Extract the (X, Y) coordinate from the center of the cell holding the provided text.  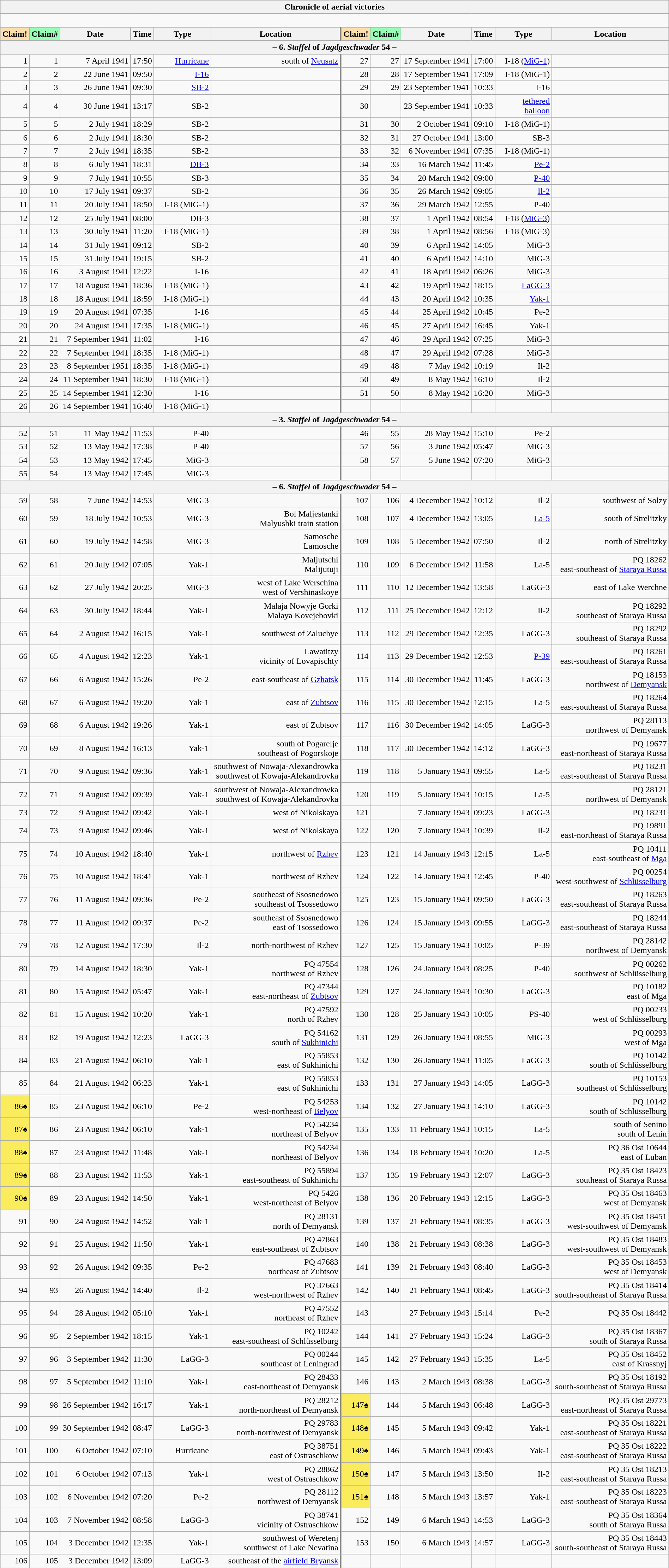
2 September 1942 (95, 1336)
20 July 1941 (95, 205)
12:45 (483, 876)
148 (386, 1497)
PQ 35 Ost 18414 south-southeast of Staraya Russa (610, 1290)
5 December 1942 (436, 542)
PQ 35 Ost 18463 west of Demyansk (610, 1198)
09:05 (483, 191)
PQ 47552 northeast of Rzhev (276, 1313)
11:10 (142, 1382)
22 June 1941 (95, 74)
PQ 28142 northwest of Demyansk (610, 946)
20 February 1943 (436, 1198)
08:56 (483, 232)
PQ 28121 northwest of Demyansk (610, 794)
east of Lake Werchne (610, 588)
south of Neusatz (276, 61)
149♠ (356, 1451)
MaljutschiMalijutuji (276, 564)
15:35 (483, 1359)
08:40 (483, 1267)
PS-40 (524, 1014)
28 May 1942 (436, 433)
18:41 (142, 876)
PQ 55894 east-southeast of Sukhinichi (276, 1175)
PQ 35 Ost 18192 south-southeast of Staraya Russa (610, 1382)
PQ 54253 west-northeast of Belyov (276, 1107)
147♠ (356, 1405)
08:25 (483, 968)
11 February 1943 (436, 1129)
08:47 (142, 1428)
14 August 1942 (95, 968)
PQ 10411 east-southeast of Mga (610, 854)
PQ 35 Ost 18483 west-southwest of Demyansk (610, 1244)
26 March 1942 (436, 191)
14:58 (142, 542)
12:53 (483, 656)
14:40 (142, 1290)
north-northwest of Rzhev (276, 946)
PQ 10153southeast of Schlüsselburg (610, 1083)
PQ 28212 north-northeast of Demyansk (276, 1405)
7 July 1941 (95, 178)
PQ 47344 east-northeast of Zubtsov (276, 991)
PQ 00293 west of Mga (610, 1037)
10:53 (142, 518)
13:05 (483, 518)
24 August 1941 (95, 326)
east-southeast of Gzhatsk (276, 679)
19:15 (142, 258)
5 June 1942 (436, 460)
16:10 (483, 379)
PQ 28862 west of Ostraschkow (276, 1474)
11:20 (142, 232)
PQ 19891 east-northeast of Staraya Russa (610, 830)
87♠ (15, 1129)
8 August 1942 (95, 749)
09:39 (142, 794)
17:30 (142, 946)
16:45 (483, 326)
3 June 1942 (436, 447)
88 (44, 1175)
09:12 (142, 245)
10:19 (483, 366)
30 September 1942 (95, 1428)
11:50 (142, 1244)
08:55 (483, 1037)
PQ 18263 east-southeast of Staraya Russa (610, 900)
20 August 1941 (95, 312)
14:12 (483, 749)
17 July 1941 (95, 191)
12:22 (142, 272)
56 (386, 447)
20:25 (142, 588)
4 August 1942 (95, 656)
18:36 (142, 285)
southeast of Ssosnedowoeast of Tsossedowo (276, 922)
18:44 (142, 610)
08:45 (483, 1290)
11:02 (142, 339)
27 July 1942 (95, 588)
16:13 (142, 749)
12:30 (142, 393)
PQ 18264 east-southeast of Staraya Russa (610, 703)
PQ 28131 north of Demyansk (276, 1221)
south of Strelitzky (610, 518)
13:09 (142, 1561)
24 August 1942 (95, 1221)
25 July 1941 (95, 218)
150♠ (356, 1474)
12:55 (483, 205)
08:00 (142, 218)
PQ 28112 northwest of Demyansk (276, 1497)
18:40 (142, 854)
27 October 1941 (436, 137)
25 April 1942 (436, 312)
152 (356, 1520)
PQ 29783 north-northwest of Demyansk (276, 1428)
19 April 1942 (436, 285)
17:09 (483, 74)
12:12 (483, 610)
PQ 35 Ost 18221 east-southeast of Staraya Russa (610, 1428)
PQ 37663 west-northwest of Rzhev (276, 1290)
15:26 (142, 679)
11:30 (142, 1359)
19:26 (142, 725)
PQ 28433 east-northeast of Demyansk (276, 1382)
PQ 35 Ost 18453 west of Demyansk (610, 1267)
16:17 (142, 1405)
PQ 54162 south of Sukhinichi (276, 1037)
86 (44, 1129)
09:35 (142, 1267)
16:20 (483, 393)
14:50 (142, 1198)
Bol MaljestankiMalyushki train station (276, 518)
south of Seninosouth of Lenin (610, 1129)
PQ 35 Ost 18443 south-southeast of Staraya Russa (610, 1543)
10:35 (483, 299)
PQ 47554 northwest of Rzhev (276, 968)
87 (44, 1152)
18:31 (142, 164)
8 September 1951 (95, 366)
11:48 (142, 1152)
southeast of the airfield Bryansk (276, 1561)
08:54 (483, 218)
09:23 (483, 812)
3 August 1941 (95, 272)
west of Lake Werschinawest of Vershinaskoye (276, 588)
149 (386, 1520)
13:17 (142, 106)
06:23 (142, 1083)
PQ 00262 southwest of Schlüsselburg (610, 968)
PQ 18261 east-southeast of Staraya Russa (610, 656)
PQ 00233 west of Schlüsselburg (610, 1014)
07:50 (483, 542)
13:50 (483, 1474)
6 November 1941 (436, 151)
19:20 (142, 703)
7 April 1941 (95, 61)
11 May 1942 (95, 433)
09:10 (483, 124)
17:00 (483, 61)
10:39 (483, 830)
3 September 1942 (95, 1359)
southeast of Ssosnedowosoutheast of Tsossedowo (276, 900)
PQ 35 Ost 18423 southeast of Staraya Russa (610, 1175)
southwest of Weretenjsouthwest of Lake Nevatina (276, 1543)
148♠ (356, 1428)
07:13 (142, 1474)
150 (386, 1543)
PQ 18231 east-southeast of Staraya Russa (610, 771)
07:28 (483, 352)
09:00 (483, 178)
2 March 1943 (436, 1382)
Malaja Nowyje GorkiMalaya Kovejebovki (276, 610)
26 September 1942 (95, 1405)
07:25 (483, 339)
19 August 1942 (95, 1037)
PQ 35 Ost 29773 east-northeast of Staraya Russa (610, 1405)
12 December 1942 (436, 588)
151♠ (356, 1497)
5 September 1942 (95, 1382)
18 April 1942 (436, 272)
153 (356, 1543)
– 3. Staffel of Jagdgeschwader 54 – (334, 420)
PQ 5426 west-northeast of Belyov (276, 1198)
7 May 1942 (436, 366)
16 March 1942 (436, 164)
PQ 35 Ost 18364 south of Staraya Russa (610, 1520)
10:55 (142, 178)
PQ 00254 west-southwest of Schlüsselburg (610, 876)
86♠ (15, 1107)
18:59 (142, 299)
PQ 38741vicinity of Ostraschkow (276, 1520)
SamoscheLamosche (276, 542)
2 August 1942 (95, 633)
13:00 (483, 137)
19 July 1942 (95, 542)
10:30 (483, 991)
15:14 (483, 1313)
20 March 1942 (436, 178)
15:10 (483, 433)
18:29 (142, 124)
PQ 35 Ost 18213 east-southeast of Staraya Russa (610, 1474)
08:35 (483, 1221)
PQ 47683 northeast of Zubtsov (276, 1267)
6 November 1942 (95, 1497)
30 June 1941 (95, 106)
11:58 (483, 564)
08:58 (142, 1520)
09:43 (483, 1451)
90♠ (15, 1198)
2 October 1941 (436, 124)
17:35 (142, 326)
20 July 1942 (95, 564)
28 August 1942 (95, 1313)
PQ 18262 east-southeast of Staraya Russa (610, 564)
07:05 (142, 564)
7 November 1942 (95, 1520)
27 April 1942 (436, 326)
18:50 (142, 205)
PQ 47592north of Rzhev (276, 1014)
north of Strelitzky (610, 542)
30 July 1941 (95, 232)
90 (44, 1221)
PQ 18153 northwest of Demyansk (610, 679)
06:26 (483, 272)
16:15 (142, 633)
06:48 (483, 1405)
PQ 18231 (610, 812)
19 February 1943 (436, 1175)
southwest of Zaluchye (276, 633)
10:12 (483, 500)
30 July 1942 (95, 610)
PQ 38751 east of Ostraschkow (276, 1451)
PQ 35 Ost 18452 east of Krassnyj (610, 1359)
14:52 (142, 1221)
PQ 19677 east-northeast of Staraya Russa (610, 749)
15:24 (483, 1336)
12 August 1942 (95, 946)
25 December 1942 (436, 610)
07:10 (142, 1451)
11:05 (483, 1061)
PQ 35 Ost 18223 east-southeast of Staraya Russa (610, 1497)
Lawatitzyvicinity of Lovapischty (276, 656)
7 June 1942 (95, 500)
PQ 28113 northwest of Demyansk (610, 725)
17:38 (142, 447)
05:10 (142, 1313)
PQ 36 Ost 10644 east of Luban (610, 1152)
PQ 10182east of Mga (610, 991)
tethered balloon (524, 106)
09:46 (142, 830)
18 February 1943 (436, 1152)
10:45 (483, 312)
13:57 (483, 1497)
147 (386, 1474)
88♠ (15, 1152)
PQ 35 Ost 18222 east-southeast of Staraya Russa (610, 1451)
25 January 1943 (436, 1014)
PQ 10242 east-southeast of Schlüsselburg (276, 1336)
29 March 1942 (436, 205)
PQ 00244 southeast of Leningrad (276, 1359)
6 July 1941 (95, 164)
09:30 (142, 88)
17:50 (142, 61)
16:40 (142, 406)
PQ 47863 east-southeast of Zubtsov (276, 1244)
11 September 1941 (95, 379)
PQ 35 Ost 18442 (610, 1313)
14:57 (483, 1543)
Chronicle of aerial victories (334, 7)
89♠ (15, 1175)
PQ 35 Ost 18451 west-southwest of Demyansk (610, 1221)
89 (44, 1198)
18 July 1942 (95, 518)
south of Pogareljesoutheast of Pogorskoje (276, 749)
6 December 1942 (436, 564)
southwest of Solzy (610, 500)
PQ 18244 east-southeast of Staraya Russa (610, 922)
12:07 (483, 1175)
26 June 1941 (95, 88)
13:58 (483, 588)
25 August 1942 (95, 1244)
PQ 35 Ost 18367 south of Staraya Russa (610, 1336)
20 April 1942 (436, 299)
